For the text-containing cell, return its midpoint in [x, y] coordinate format. 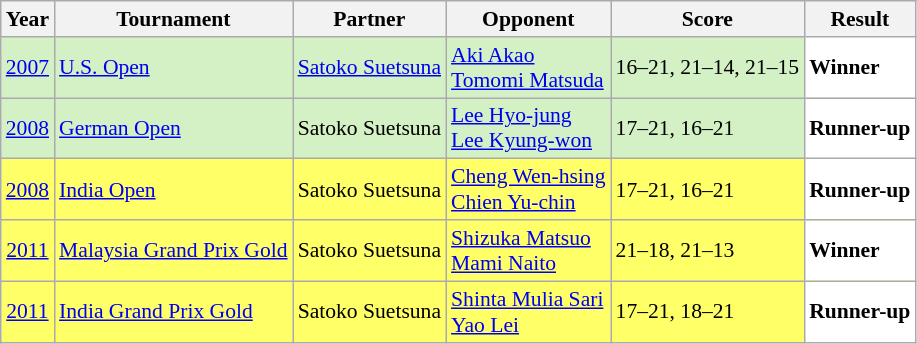
Cheng Wen-hsing Chien Yu-chin [528, 190]
Aki Akao Tomomi Matsuda [528, 68]
India Grand Prix Gold [174, 312]
Opponent [528, 19]
Score [708, 19]
2007 [28, 68]
Partner [370, 19]
16–21, 21–14, 21–15 [708, 68]
Tournament [174, 19]
India Open [174, 190]
Year [28, 19]
U.S. Open [174, 68]
Malaysia Grand Prix Gold [174, 250]
21–18, 21–13 [708, 250]
Shizuka Matsuo Mami Naito [528, 250]
Lee Hyo-jung Lee Kyung-won [528, 128]
Result [860, 19]
17–21, 18–21 [708, 312]
Shinta Mulia Sari Yao Lei [528, 312]
German Open [174, 128]
